For the text-containing cell, return its midpoint in [X, Y] coordinate format. 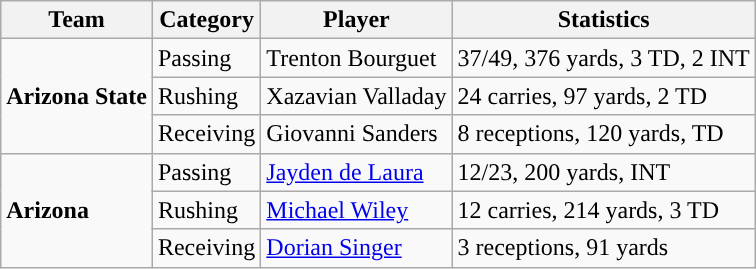
Trenton Bourguet [356, 58]
Jayden de Laura [356, 172]
Statistics [604, 20]
Arizona State [77, 96]
37/49, 376 yards, 3 TD, 2 INT [604, 58]
12 carries, 214 yards, 3 TD [604, 210]
Xazavian Valladay [356, 96]
Michael Wiley [356, 210]
Dorian Singer [356, 248]
Giovanni Sanders [356, 134]
Arizona [77, 210]
24 carries, 97 yards, 2 TD [604, 96]
Team [77, 20]
12/23, 200 yards, INT [604, 172]
Player [356, 20]
3 receptions, 91 yards [604, 248]
8 receptions, 120 yards, TD [604, 134]
Category [206, 20]
